Determine the (X, Y) coordinate at the center of the cell enclosing the given text.  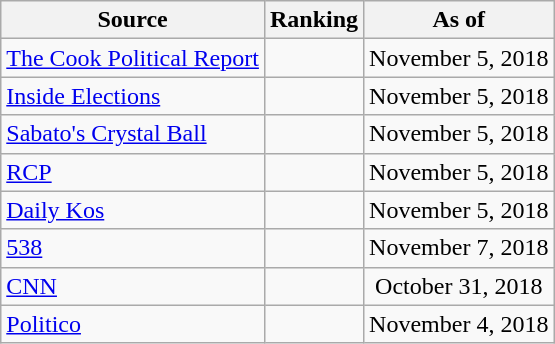
Ranking (314, 20)
November 7, 2018 (459, 248)
Politico (133, 324)
Daily Kos (133, 210)
Source (133, 20)
As of (459, 20)
October 31, 2018 (459, 286)
November 4, 2018 (459, 324)
The Cook Political Report (133, 58)
Sabato's Crystal Ball (133, 134)
538 (133, 248)
RCP (133, 172)
Inside Elections (133, 96)
CNN (133, 286)
